Identify which cell holds the provided text, then report its [x, y] central coordinate. 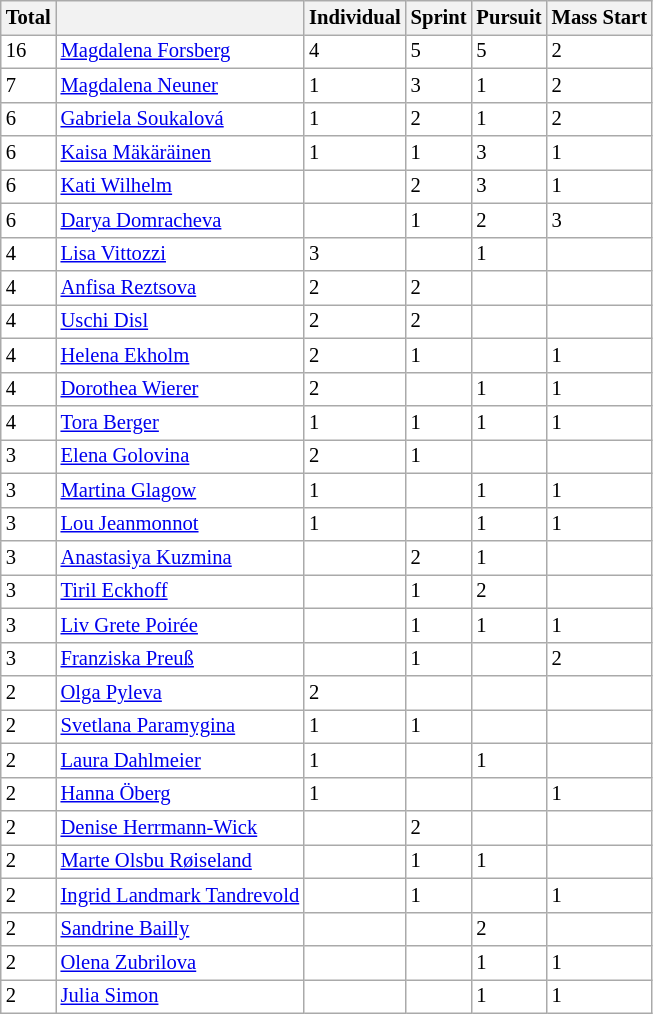
Total [28, 17]
Helena Ekholm [180, 355]
Hanna Öberg [180, 794]
Lisa Vittozzi [180, 254]
Olga Pyleva [180, 693]
Olena Zubrilova [180, 963]
Anastasiya Kuzmina [180, 557]
Sandrine Bailly [180, 929]
Gabriela Soukalová [180, 119]
Kaisa Mäkäräinen [180, 153]
Tora Berger [180, 423]
Tiril Eckhoff [180, 591]
Darya Domracheva [180, 220]
Marte Olsbu Røiseland [180, 861]
Mass Start [600, 17]
Magdalena Neuner [180, 85]
Ingrid Landmark Tandrevold [180, 895]
Julia Simon [180, 996]
7 [28, 85]
Svetlana Paramygina [180, 726]
Magdalena Forsberg [180, 51]
Denise Herrmann-Wick [180, 827]
Franziska Preuß [180, 659]
Uschi Disl [180, 321]
Liv Grete Poirée [180, 625]
Elena Golovina [180, 456]
Dorothea Wierer [180, 389]
Pursuit [508, 17]
Anfisa Reztsova [180, 287]
Martina Glagow [180, 490]
Sprint [439, 17]
Individual [354, 17]
Kati Wilhelm [180, 186]
Lou Jeanmonnot [180, 524]
Laura Dahlmeier [180, 760]
16 [28, 51]
